From the cell containing the given text, extract its center point as [X, Y] coordinate. 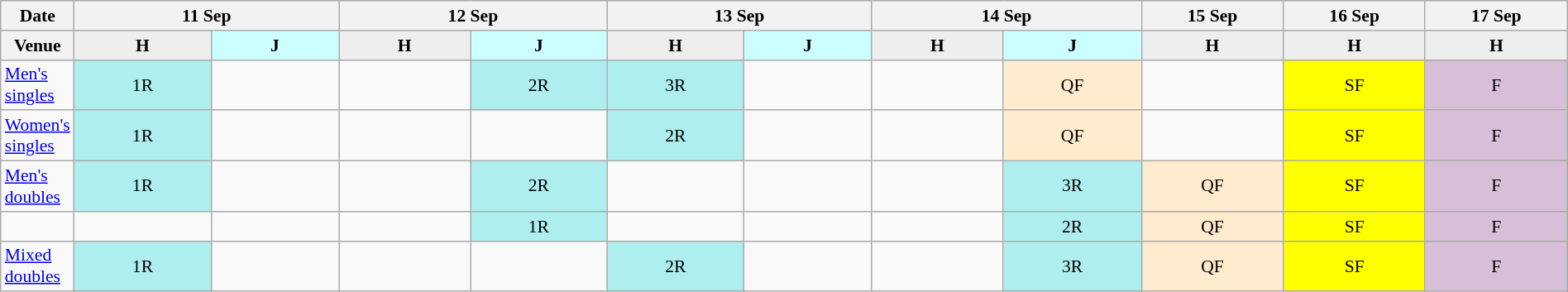
Date [38, 16]
Men's singles [38, 84]
13 Sep [739, 16]
Venue [38, 45]
16 Sep [1355, 16]
Women's singles [38, 136]
11 Sep [207, 16]
Mixed doubles [38, 266]
17 Sep [1496, 16]
Men's doubles [38, 185]
12 Sep [473, 16]
14 Sep [1006, 16]
15 Sep [1212, 16]
